For the text-containing cell, return its midpoint in (x, y) coordinate format. 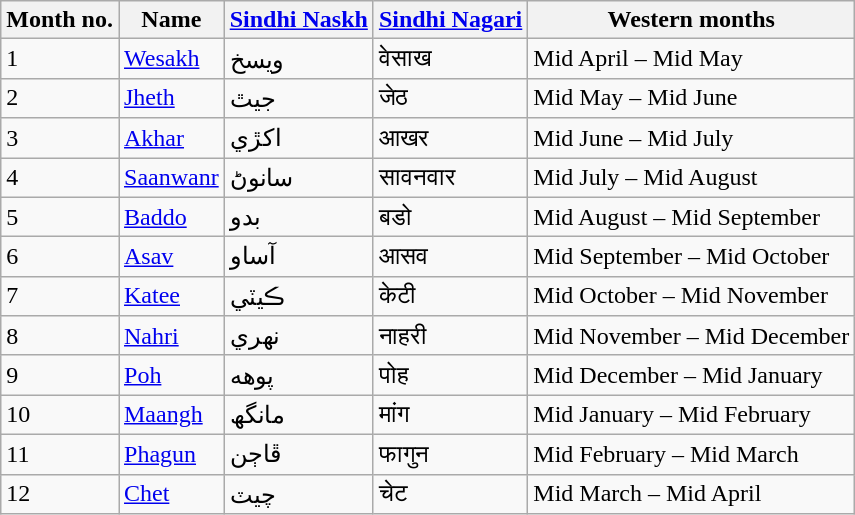
Sindhi Naskh (298, 20)
Akhar (171, 138)
Asav (171, 257)
Mid December – Mid January (692, 375)
Sindhi Nagari (450, 20)
Western months (692, 20)
Katee (171, 296)
8 (60, 336)
9 (60, 375)
چيٽ (298, 494)
Baddo (171, 217)
चेट (450, 494)
5 (60, 217)
Chet (171, 494)
2 (60, 98)
आसव (450, 257)
Mid October – Mid November (692, 296)
4 (60, 178)
Phagun (171, 454)
جيٿ (298, 98)
11 (60, 454)
ويسخ (298, 59)
Mid July – Mid August (692, 178)
Nahri (171, 336)
Mid February – Mid March (692, 454)
Mid January – Mid February (692, 415)
Saanwanr (171, 178)
ڪيٽي (298, 296)
Mid June – Mid July (692, 138)
Maangh (171, 415)
12 (60, 494)
Name (171, 20)
फागुन (450, 454)
Mid March – Mid April (692, 494)
بدو (298, 217)
Mid September – Mid October (692, 257)
اکڙي (298, 138)
7 (60, 296)
3 (60, 138)
केटी (450, 296)
सावनवार (450, 178)
Mid May – Mid June (692, 98)
Wesakh (171, 59)
Month no. (60, 20)
سانوڻ (298, 178)
مانگھ (298, 415)
बडो (450, 217)
6 (60, 257)
Jheth (171, 98)
पोह (450, 375)
आखर (450, 138)
नाहरी (450, 336)
मांग (450, 415)
वेसाख (450, 59)
Mid April – Mid May (692, 59)
پوهه (298, 375)
जेठ (450, 98)
Mid August – Mid September (692, 217)
1 (60, 59)
Mid November – Mid December (692, 336)
ڦاڄن (298, 454)
نهري (298, 336)
Poh (171, 375)
آساو (298, 257)
10 (60, 415)
